Extract the (x, y) coordinate from the center of the cell holding the provided text.  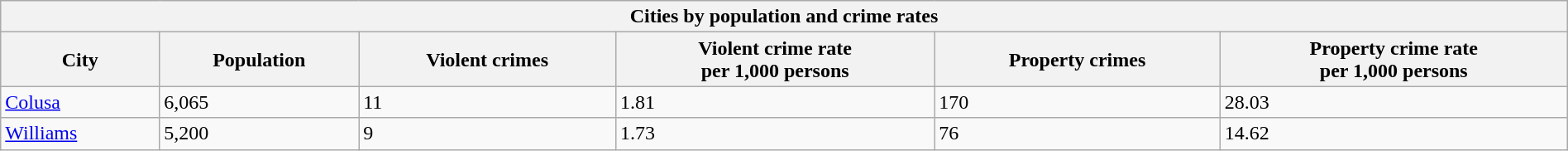
Property crimes (1078, 60)
Violent crimes (488, 60)
28.03 (1394, 102)
9 (488, 134)
170 (1078, 102)
Williams (80, 134)
6,065 (260, 102)
11 (488, 102)
Population (260, 60)
1.73 (776, 134)
1.81 (776, 102)
76 (1078, 134)
Cities by population and crime rates (784, 17)
Property crime rateper 1,000 persons (1394, 60)
5,200 (260, 134)
Colusa (80, 102)
14.62 (1394, 134)
City (80, 60)
Violent crime rateper 1,000 persons (776, 60)
